Output the [x, y] coordinate of the center of the cell containing the given text.  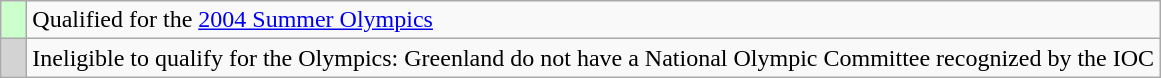
Qualified for the 2004 Summer Olympics [594, 20]
Ineligible to qualify for the Olympics: Greenland do not have a National Olympic Committee recognized by the IOC [594, 58]
